Search for the cell housing the specified text and yield its [X, Y] center coordinate. 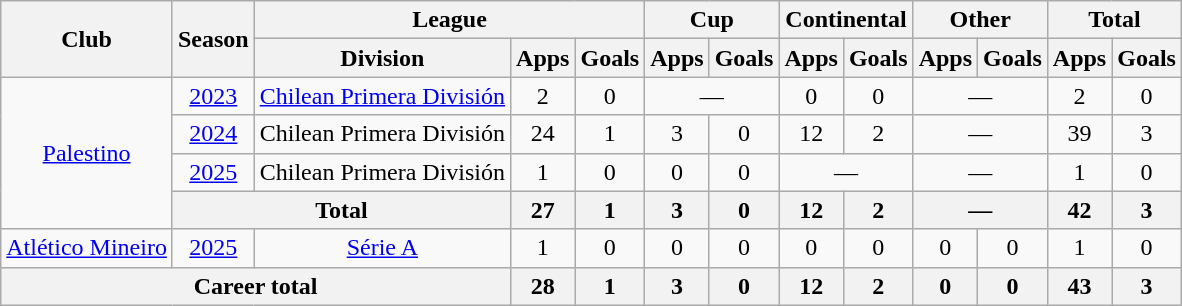
Palestino [87, 153]
39 [1079, 134]
Career total [256, 286]
Season [213, 39]
27 [543, 210]
Club [87, 39]
42 [1079, 210]
Other [980, 20]
2024 [213, 134]
2023 [213, 96]
24 [543, 134]
Division [382, 58]
Continental [846, 20]
Atlético Mineiro [87, 248]
43 [1079, 286]
Cup [712, 20]
League [450, 20]
Série A [382, 248]
28 [543, 286]
